From the cell containing the given text, extract its center point as (x, y) coordinate. 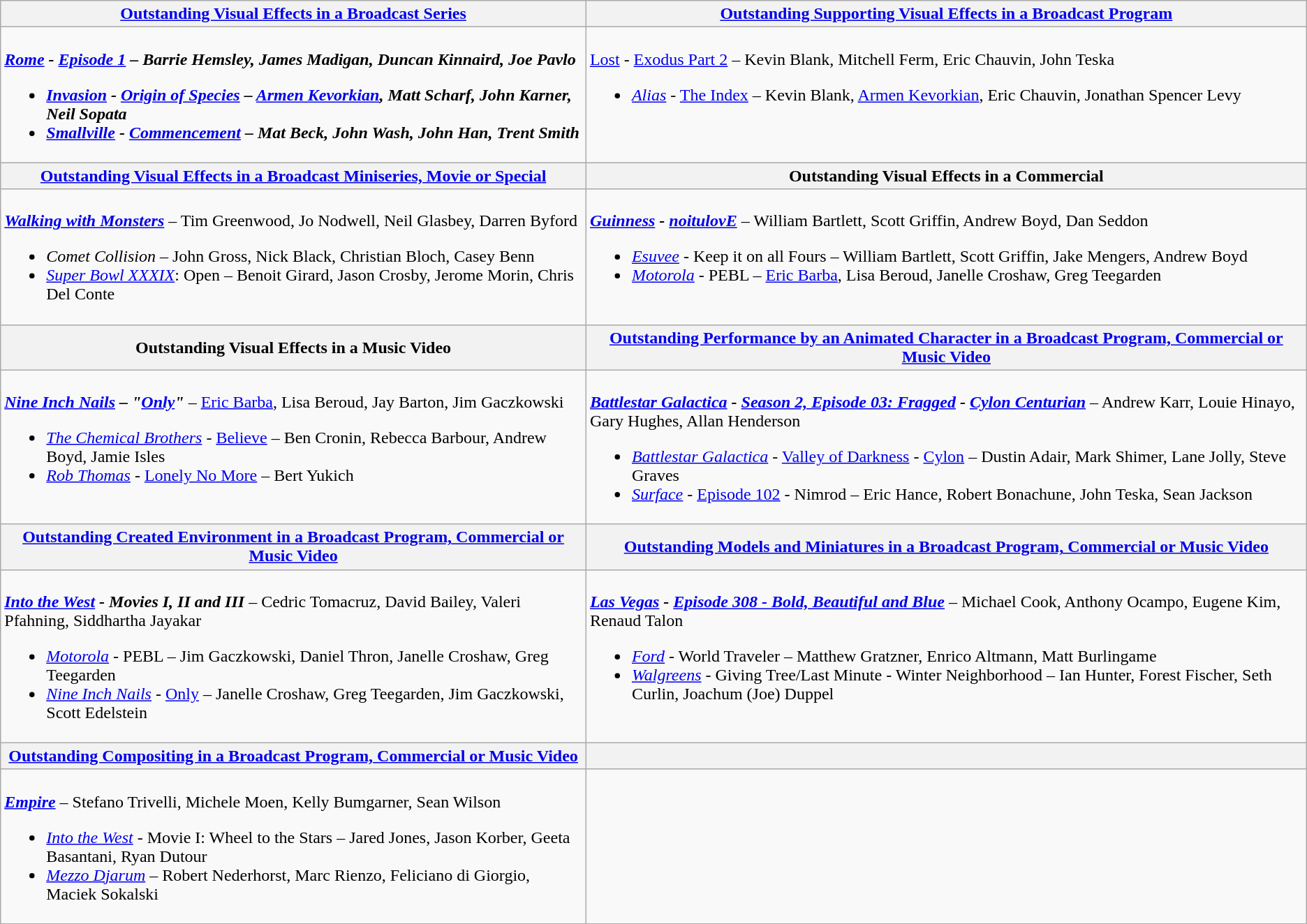
Outstanding Performance by an Animated Character in a Broadcast Program, Commercial or Music Video (946, 348)
Outstanding Models and Miniatures in a Broadcast Program, Commercial or Music Video (946, 547)
Outstanding Compositing in a Broadcast Program, Commercial or Music Video (293, 756)
Outstanding Visual Effects in a Broadcast Series (293, 14)
Outstanding Visual Effects in a Broadcast Miniseries, Movie or Special (293, 176)
Outstanding Visual Effects in a Commercial (946, 176)
Outstanding Visual Effects in a Music Video (293, 348)
Outstanding Supporting Visual Effects in a Broadcast Program (946, 14)
Outstanding Created Environment in a Broadcast Program, Commercial or Music Video (293, 547)
